From the cell containing the given text, extract its center point as (X, Y) coordinate. 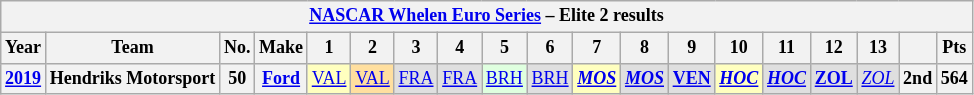
Pts (954, 48)
10 (739, 48)
1 (328, 48)
9 (692, 48)
Hendriks Motorsport (132, 78)
Make (282, 48)
2nd (918, 78)
7 (597, 48)
564 (954, 78)
3 (416, 48)
4 (460, 48)
5 (505, 48)
NASCAR Whelen Euro Series – Elite 2 results (486, 16)
2 (372, 48)
50 (238, 78)
8 (645, 48)
VEN (692, 78)
Team (132, 48)
6 (550, 48)
11 (787, 48)
Year (24, 48)
Ford (282, 78)
2019 (24, 78)
13 (878, 48)
No. (238, 48)
12 (834, 48)
